Return the (X, Y) coordinate for the center point of the cell that contains the specified text.  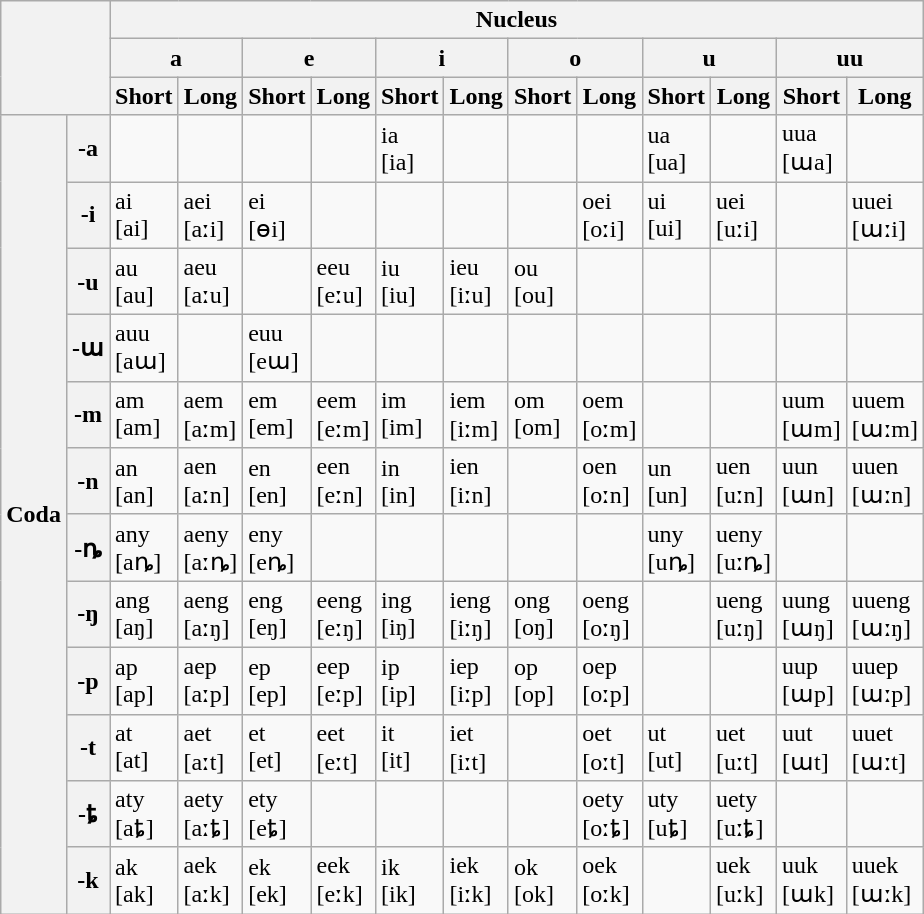
e (310, 58)
ik[ik] (410, 880)
ieu[iːu] (476, 282)
im[im] (410, 414)
oep[oːp] (610, 680)
ou[ou] (542, 282)
uut[ɯt] (811, 748)
uny[uȵ] (676, 548)
ei[ɵi] (277, 216)
aep[aːp] (210, 680)
iep[iːp] (476, 680)
-ȶ (88, 814)
oeng[oːŋ] (610, 614)
ap[ap] (144, 680)
uek[uːk] (743, 880)
aet[aːt] (210, 748)
ety[eȶ] (277, 814)
aeu[aːu] (210, 282)
euu[eɯ] (277, 348)
-ŋ (88, 614)
ip[ip] (410, 680)
uua[ɯa] (811, 148)
aeng[aːŋ] (210, 614)
ak[ak] (144, 880)
ieng[iːŋ] (476, 614)
oei[oːi] (610, 216)
uei[uːi] (743, 216)
ua[ua] (676, 148)
uu (850, 58)
iek[iːk] (476, 880)
oen[oːn] (610, 482)
aty[aȶ] (144, 814)
ok[ok] (542, 880)
aem[aːm] (210, 414)
uuek[ɯːk] (884, 880)
an[an] (144, 482)
en[en] (277, 482)
iem[iːm] (476, 414)
oet[oːt] (610, 748)
iet[iːt] (476, 748)
ut[ut] (676, 748)
-i (88, 216)
uum[ɯm] (811, 414)
-p (88, 680)
ui[ui] (676, 216)
eny[eȵ] (277, 548)
aei[aːi] (210, 216)
om[om] (542, 414)
ing[iŋ] (410, 614)
uuk[ɯk] (811, 880)
ep[ep] (277, 680)
oek[oːk] (610, 880)
Coda (34, 514)
uung[ɯŋ] (811, 614)
at[at] (144, 748)
-ɯ (88, 348)
ong[oŋ] (542, 614)
uuep[ɯːp] (884, 680)
aek[aːk] (210, 880)
eep[eːp] (343, 680)
ien[iːn] (476, 482)
eek[eːk] (343, 880)
ueng[uːŋ] (743, 614)
ai[ai] (144, 216)
auu[aɯ] (144, 348)
aety[aːȶ] (210, 814)
au[au] (144, 282)
-a (88, 148)
eem[eːm] (343, 414)
am[am] (144, 414)
oety[oːȶ] (610, 814)
eng[eŋ] (277, 614)
et[et] (277, 748)
eeu[eːu] (343, 282)
un[un] (676, 482)
uet[uːt] (743, 748)
any[aȵ] (144, 548)
ia[ia] (410, 148)
een[eːn] (343, 482)
ueny[uːȵ] (743, 548)
-u (88, 282)
eeng[eːŋ] (343, 614)
op[op] (542, 680)
eet[eːt] (343, 748)
u (709, 58)
it[it] (410, 748)
uup[ɯp] (811, 680)
em[em] (277, 414)
Nucleus (517, 20)
iu[iu] (410, 282)
aeny[aːȵ] (210, 548)
oem[oːm] (610, 414)
-ȵ (88, 548)
uuei[ɯːi] (884, 216)
-k (88, 880)
uun[ɯn] (811, 482)
uety[uːȶ] (743, 814)
-t (88, 748)
uuem[ɯːm] (884, 414)
i (442, 58)
ang[aŋ] (144, 614)
uuen[ɯːn] (884, 482)
in[in] (410, 482)
uueng[ɯːŋ] (884, 614)
uuet[ɯːt] (884, 748)
uty[uȶ] (676, 814)
o (575, 58)
ek[ek] (277, 880)
-m (88, 414)
uen[uːn] (743, 482)
aen[aːn] (210, 482)
-n (88, 482)
a (176, 58)
